Return [X, Y] of the center of cell containing provided text 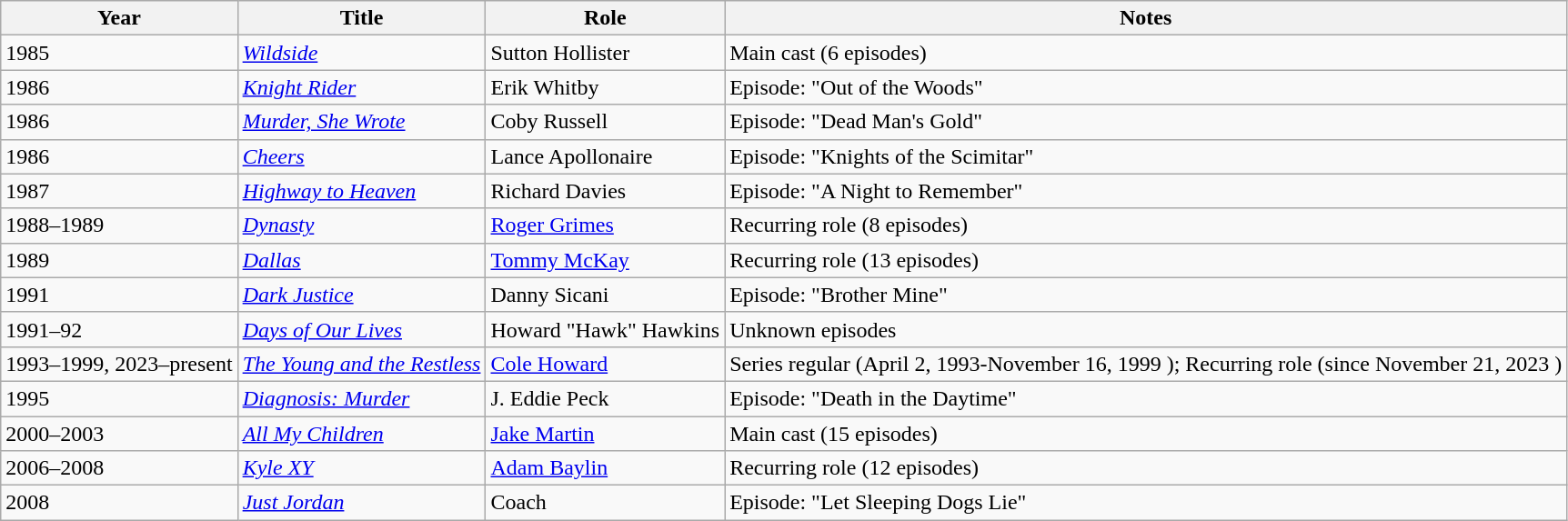
Lance Apollonaire [606, 156]
Diagnosis: Murder [362, 398]
1993–1999, 2023–present [119, 364]
Role [606, 18]
Roger Grimes [606, 225]
Notes [1146, 18]
Knight Rider [362, 87]
2008 [119, 503]
Series regular (April 2, 1993-November 16, 1999 ); Recurring role (since November 21, 2023 ) [1146, 364]
Richard Davies [606, 191]
2006–2008 [119, 468]
Year [119, 18]
Cole Howard [606, 364]
1988–1989 [119, 225]
1989 [119, 260]
Dynasty [362, 225]
Dark Justice [362, 295]
Kyle XY [362, 468]
Dallas [362, 260]
Coby Russell [606, 122]
Tommy McKay [606, 260]
Erik Whitby [606, 87]
Coach [606, 503]
Days of Our Lives [362, 329]
Episode: "Knights of the Scimitar" [1146, 156]
Jake Martin [606, 434]
Murder, She Wrote [362, 122]
Episode: "Brother Mine" [1146, 295]
The Young and the Restless [362, 364]
Unknown episodes [1146, 329]
Howard "Hawk" Hawkins [606, 329]
Main cast (15 episodes) [1146, 434]
Highway to Heaven [362, 191]
Just Jordan [362, 503]
Recurring role (8 episodes) [1146, 225]
Cheers [362, 156]
Episode: "Out of the Woods" [1146, 87]
Recurring role (13 episodes) [1146, 260]
Recurring role (12 episodes) [1146, 468]
Danny Sicani [606, 295]
1991 [119, 295]
Episode: "A Night to Remember" [1146, 191]
1991–92 [119, 329]
1987 [119, 191]
Adam Baylin [606, 468]
2000–2003 [119, 434]
1985 [119, 53]
Episode: "Dead Man's Gold" [1146, 122]
Episode: "Death in the Daytime" [1146, 398]
J. Eddie Peck [606, 398]
Episode: "Let Sleeping Dogs Lie" [1146, 503]
Title [362, 18]
1995 [119, 398]
Main cast (6 episodes) [1146, 53]
Wildside [362, 53]
Sutton Hollister [606, 53]
All My Children [362, 434]
